Scan for the cell matching the given text and deliver its [x, y] coordinate at center. 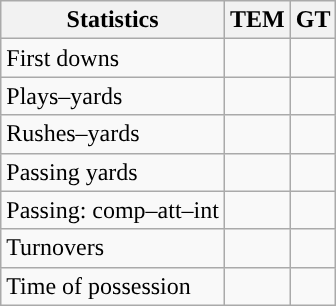
TEM [257, 20]
Plays–yards [113, 96]
Time of possession [113, 286]
Passing yards [113, 172]
Rushes–yards [113, 134]
First downs [113, 58]
Turnovers [113, 248]
Passing: comp–att–int [113, 210]
Statistics [113, 20]
GT [313, 20]
